Identify which cell holds the provided text, then report its [x, y] central coordinate. 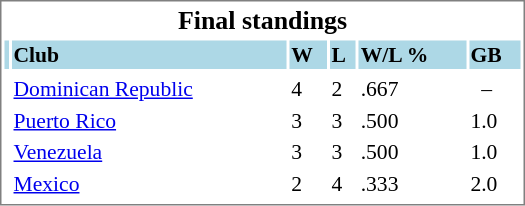
.333 [412, 184]
GB [495, 54]
Puerto Rico [150, 120]
W [308, 54]
Mexico [150, 184]
Final standings [262, 20]
– [495, 89]
Venezuela [150, 152]
W/L % [412, 54]
2.0 [495, 184]
Dominican Republic [150, 89]
Club [150, 54]
L [343, 54]
.667 [412, 89]
